Find where the given text appears and provide that cell's center as [X, Y] coordinate. 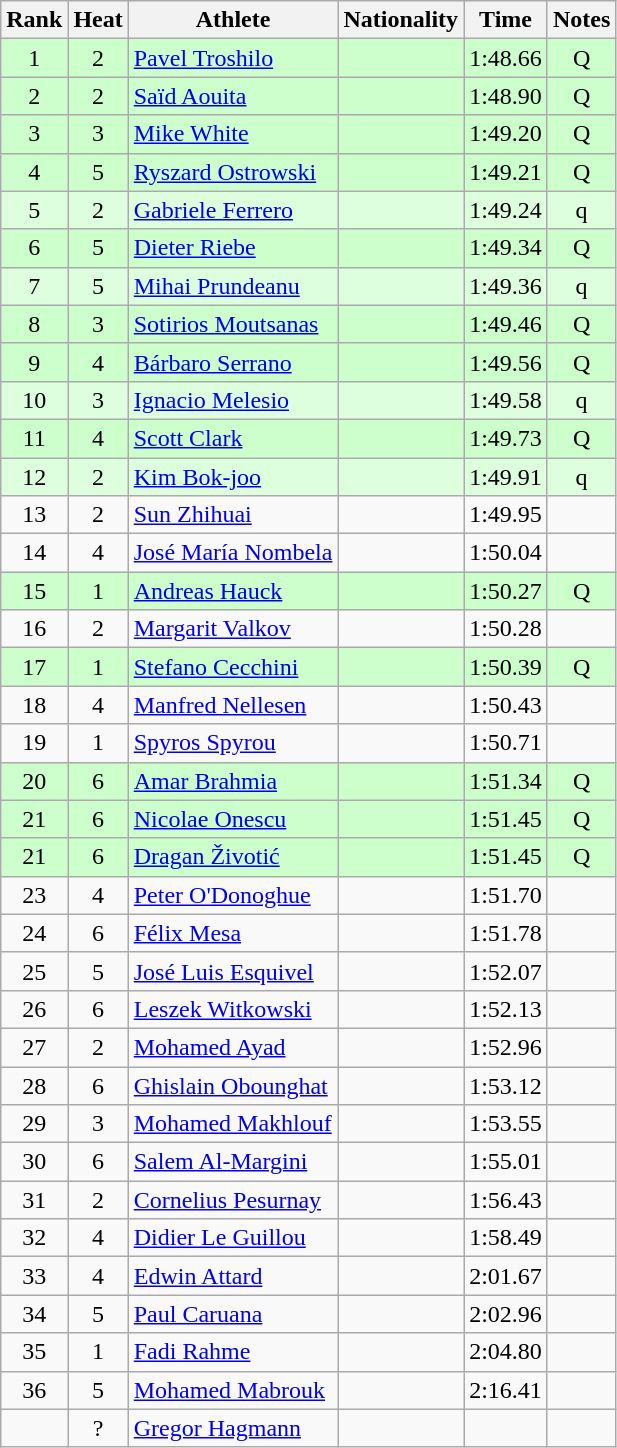
1:50.28 [506, 629]
1:50.27 [506, 591]
26 [34, 1009]
Rank [34, 20]
Andreas Hauck [233, 591]
Mike White [233, 134]
2:02.96 [506, 1314]
1:50.43 [506, 705]
Didier Le Guillou [233, 1238]
Stefano Cecchini [233, 667]
28 [34, 1085]
1:53.55 [506, 1124]
31 [34, 1200]
Manfred Nellesen [233, 705]
1:49.58 [506, 400]
Mohamed Mabrouk [233, 1390]
1:49.73 [506, 438]
1:50.04 [506, 553]
1:55.01 [506, 1162]
29 [34, 1124]
1:52.13 [506, 1009]
Félix Mesa [233, 933]
30 [34, 1162]
Sun Zhihuai [233, 515]
9 [34, 362]
25 [34, 971]
1:48.66 [506, 58]
Gabriele Ferrero [233, 210]
Spyros Spyrou [233, 743]
Cornelius Pesurnay [233, 1200]
1:51.34 [506, 781]
1:49.24 [506, 210]
8 [34, 324]
Edwin Attard [233, 1276]
Dragan Životić [233, 857]
1:51.70 [506, 895]
Paul Caruana [233, 1314]
36 [34, 1390]
1:49.34 [506, 248]
1:53.12 [506, 1085]
Nicolae Onescu [233, 819]
Ryszard Ostrowski [233, 172]
1:52.07 [506, 971]
Heat [98, 20]
2:01.67 [506, 1276]
11 [34, 438]
1:49.95 [506, 515]
Athlete [233, 20]
Dieter Riebe [233, 248]
Saïd Aouita [233, 96]
19 [34, 743]
33 [34, 1276]
Amar Brahmia [233, 781]
17 [34, 667]
Nationality [401, 20]
Notes [581, 20]
34 [34, 1314]
1:52.96 [506, 1047]
Fadi Rahme [233, 1352]
Bárbaro Serrano [233, 362]
Time [506, 20]
Scott Clark [233, 438]
15 [34, 591]
José María Nombela [233, 553]
Sotirios Moutsanas [233, 324]
Salem Al-Margini [233, 1162]
18 [34, 705]
27 [34, 1047]
12 [34, 477]
1:49.21 [506, 172]
1:49.20 [506, 134]
Kim Bok-joo [233, 477]
1:50.39 [506, 667]
2:16.41 [506, 1390]
14 [34, 553]
24 [34, 933]
1:50.71 [506, 743]
23 [34, 895]
Gregor Hagmann [233, 1428]
1:48.90 [506, 96]
José Luis Esquivel [233, 971]
Pavel Troshilo [233, 58]
Leszek Witkowski [233, 1009]
Peter O'Donoghue [233, 895]
Mihai Prundeanu [233, 286]
35 [34, 1352]
1:49.36 [506, 286]
10 [34, 400]
Ignacio Melesio [233, 400]
32 [34, 1238]
16 [34, 629]
13 [34, 515]
? [98, 1428]
1:49.91 [506, 477]
7 [34, 286]
20 [34, 781]
Margarit Valkov [233, 629]
1:58.49 [506, 1238]
1:49.56 [506, 362]
Mohamed Makhlouf [233, 1124]
2:04.80 [506, 1352]
1:51.78 [506, 933]
1:49.46 [506, 324]
Mohamed Ayad [233, 1047]
Ghislain Obounghat [233, 1085]
1:56.43 [506, 1200]
